Provide the [X, Y] coordinate of the cell's center where the given text is located.  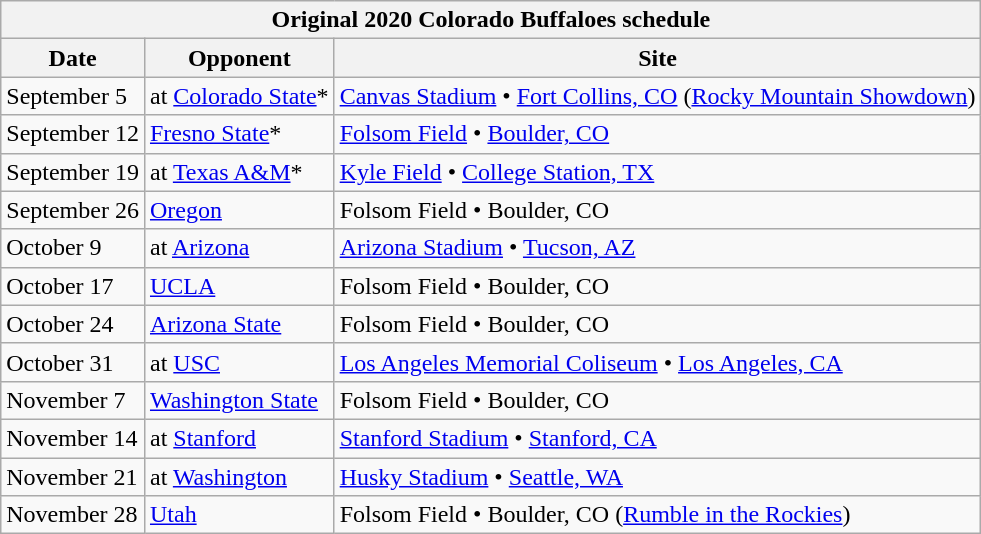
at Colorado State* [239, 96]
October 24 [73, 324]
September 26 [73, 210]
at Arizona [239, 248]
Husky Stadium • Seattle, WA [658, 477]
November 14 [73, 438]
September 19 [73, 172]
November 21 [73, 477]
Kyle Field • College Station, TX [658, 172]
Utah [239, 515]
UCLA [239, 286]
at USC [239, 362]
Washington State [239, 400]
Site [658, 58]
Original 2020 Colorado Buffaloes schedule [491, 20]
November 28 [73, 515]
Canvas Stadium • Fort Collins, CO (Rocky Mountain Showdown) [658, 96]
Fresno State* [239, 134]
October 17 [73, 286]
Opponent [239, 58]
Folsom Field • Boulder, CO (Rumble in the Rockies) [658, 515]
Los Angeles Memorial Coliseum • Los Angeles, CA [658, 362]
at Texas A&M* [239, 172]
Stanford Stadium • Stanford, CA [658, 438]
Oregon [239, 210]
at Stanford [239, 438]
Arizona State [239, 324]
September 12 [73, 134]
Arizona Stadium • Tucson, AZ [658, 248]
October 9 [73, 248]
November 7 [73, 400]
at Washington [239, 477]
Date [73, 58]
September 5 [73, 96]
October 31 [73, 362]
